Search for the cell housing the specified text and yield its (x, y) center coordinate. 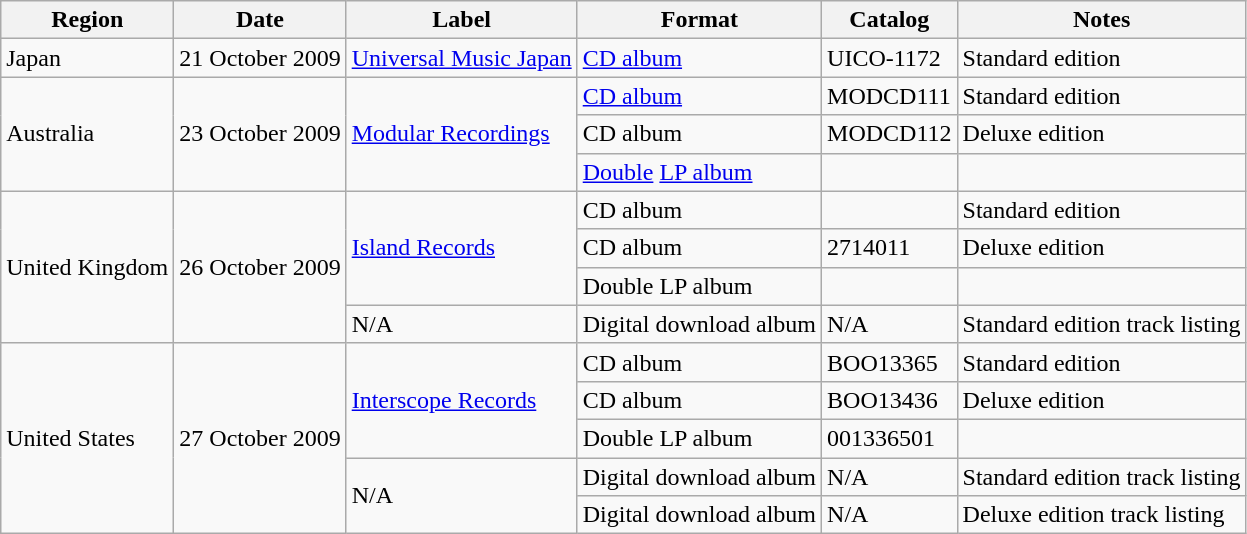
27 October 2009 (260, 438)
Universal Music Japan (462, 58)
Region (88, 20)
Island Records (462, 248)
Australia (88, 134)
001336501 (890, 438)
United Kingdom (88, 267)
Notes (1102, 20)
21 October 2009 (260, 58)
Catalog (890, 20)
26 October 2009 (260, 267)
Interscope Records (462, 400)
Modular Recordings (462, 134)
MODCD112 (890, 134)
Date (260, 20)
MODCD111 (890, 96)
23 October 2009 (260, 134)
Japan (88, 58)
United States (88, 438)
BOO13365 (890, 362)
Deluxe edition track listing (1102, 515)
Format (699, 20)
UICO-1172 (890, 58)
BOO13436 (890, 400)
Label (462, 20)
2714011 (890, 248)
